Provide the (x, y) coordinate of the cell's center where the given text is located.  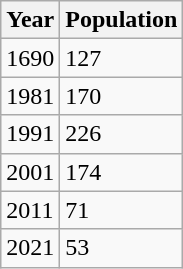
127 (122, 58)
2011 (30, 210)
2001 (30, 172)
Population (122, 20)
1690 (30, 58)
1981 (30, 96)
Year (30, 20)
2021 (30, 248)
226 (122, 134)
1991 (30, 134)
174 (122, 172)
53 (122, 248)
71 (122, 210)
170 (122, 96)
